Determine the (X, Y) coordinate at the center of the cell enclosing the given text.  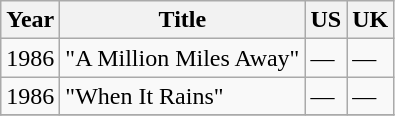
"A Million Miles Away" (182, 58)
Year (30, 20)
Title (182, 20)
US (326, 20)
UK (370, 20)
"When It Rains" (182, 96)
